Identify which cell holds the provided text, then report its (X, Y) central coordinate. 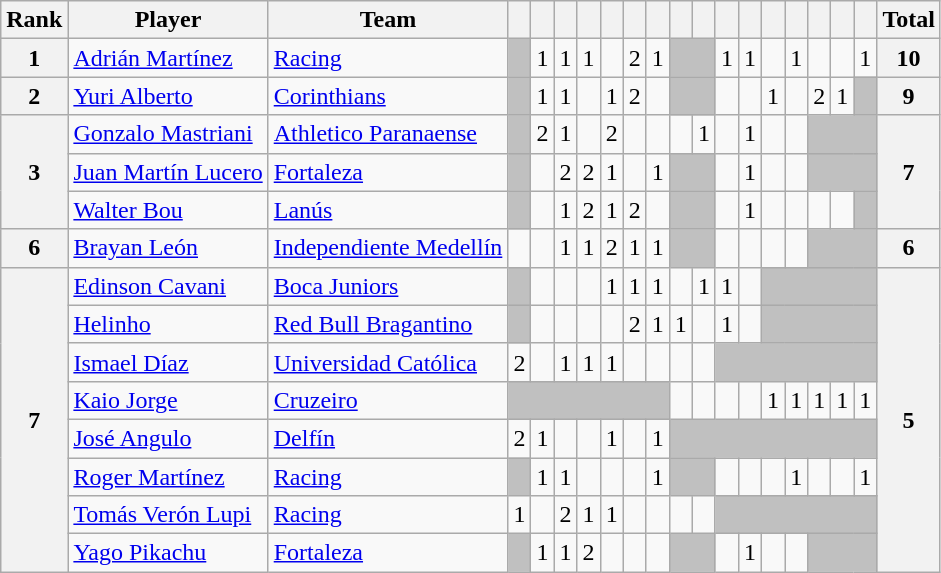
Delfín (388, 438)
Total (909, 20)
Corinthians (388, 96)
Helinho (168, 324)
3 (34, 172)
Edinson Cavani (168, 286)
Lanús (388, 210)
Athletico Paranaense (388, 134)
Yuri Alberto (168, 96)
Adrián Martínez (168, 58)
Tomás Verón Lupi (168, 515)
Kaio Jorge (168, 400)
Red Bull Bragantino (388, 324)
Walter Bou (168, 210)
Juan Martín Lucero (168, 172)
Universidad Católica (388, 362)
Yago Pikachu (168, 553)
Brayan León (168, 248)
Independiente Medellín (388, 248)
José Angulo (168, 438)
Player (168, 20)
9 (909, 96)
Cruzeiro (388, 400)
Team (388, 20)
5 (909, 419)
Boca Juniors (388, 286)
Roger Martínez (168, 477)
Gonzalo Mastriani (168, 134)
Ismael Díaz (168, 362)
10 (909, 58)
Rank (34, 20)
